For the text-containing cell, return its midpoint in (x, y) coordinate format. 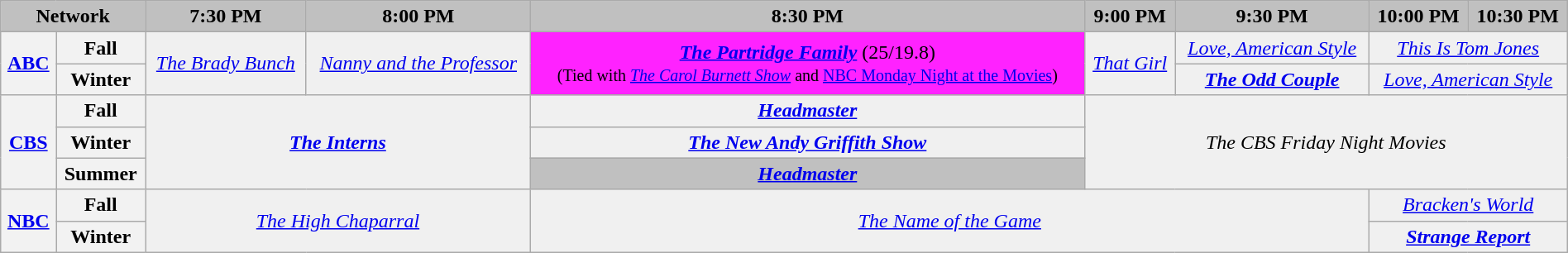
10:00 PM (1418, 17)
NBC (28, 221)
9:00 PM (1130, 17)
That Girl (1130, 64)
The High Chaparral (338, 221)
8:30 PM (807, 17)
9:30 PM (1272, 17)
The CBS Friday Night Movies (1326, 142)
7:30 PM (227, 17)
Summer (101, 174)
10:30 PM (1518, 17)
Bracken's World (1468, 205)
The Partridge Family (25/19.8)(Tied with The Carol Burnett Show and NBC Monday Night at the Movies) (807, 64)
8:00 PM (418, 17)
This Is Tom Jones (1468, 48)
The Brady Bunch (227, 64)
CBS (28, 142)
ABC (28, 64)
The Odd Couple (1272, 79)
The Interns (338, 142)
Strange Report (1468, 236)
Network (73, 17)
The Name of the Game (949, 221)
Nanny and the Professor (418, 64)
The New Andy Griffith Show (807, 142)
